Return (X, Y) of the center of cell containing provided text 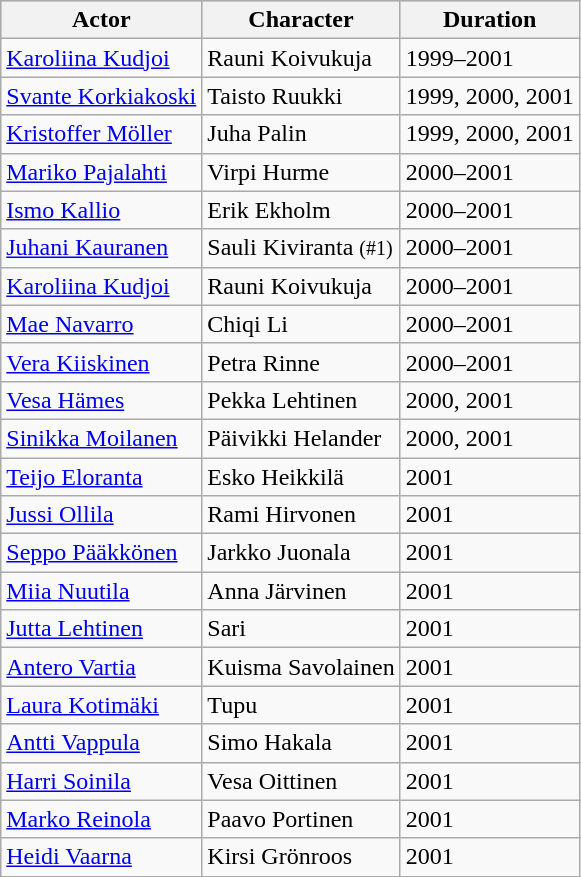
Sari (301, 629)
Jarkko Juonala (301, 553)
Laura Kotimäki (102, 705)
Actor (102, 20)
Tupu (301, 705)
Mariko Pajalahti (102, 172)
Mae Navarro (102, 324)
Harri Soinila (102, 781)
Vesa Oittinen (301, 781)
Anna Järvinen (301, 591)
Taisto Ruukki (301, 96)
Juhani Kauranen (102, 248)
Juha Palin (301, 134)
Paavo Portinen (301, 819)
Heidi Vaarna (102, 857)
1999–2001 (490, 58)
Virpi Hurme (301, 172)
Päivikki Helander (301, 438)
Jutta Lehtinen (102, 629)
Erik Ekholm (301, 210)
Sinikka Moilanen (102, 438)
Antero Vartia (102, 667)
Ismo Kallio (102, 210)
Seppo Pääkkönen (102, 553)
Simo Hakala (301, 743)
Duration (490, 20)
Svante Korkiakoski (102, 96)
Antti Vappula (102, 743)
Character (301, 20)
Teijo Eloranta (102, 477)
Sauli Kiviranta (#1) (301, 248)
Jussi Ollila (102, 515)
Rami Hirvonen (301, 515)
Chiqi Li (301, 324)
Petra Rinne (301, 362)
Vesa Hämes (102, 400)
Kristoffer Möller (102, 134)
Esko Heikkilä (301, 477)
Marko Reinola (102, 819)
Miia Nuutila (102, 591)
Kirsi Grönroos (301, 857)
Vera Kiiskinen (102, 362)
Pekka Lehtinen (301, 400)
Kuisma Savolainen (301, 667)
